Locate the cell with the specified text and output its (X, Y) center coordinate. 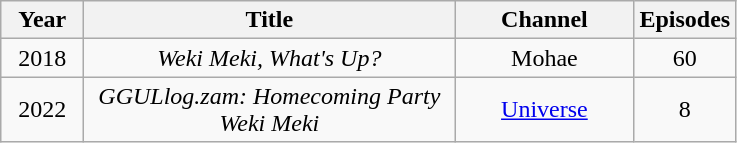
Title (270, 20)
GGULlog.zam: Homecoming Party Weki Meki (270, 110)
Universe (544, 110)
Episodes (685, 20)
8 (685, 110)
60 (685, 58)
Channel (544, 20)
Mohae (544, 58)
2018 (42, 58)
2022 (42, 110)
Year (42, 20)
Weki Meki, What's Up? (270, 58)
